Scan for the cell matching the given text and deliver its [X, Y] coordinate at center. 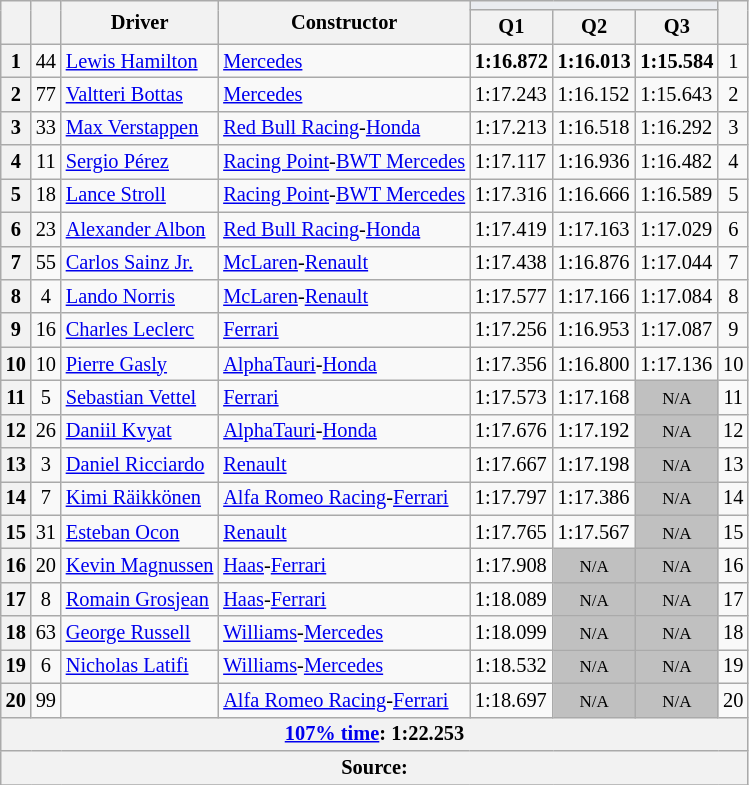
1:17.084 [676, 296]
Q1 [512, 27]
1:17.243 [512, 94]
1:17.087 [676, 330]
1:16.292 [676, 128]
Lando Norris [140, 296]
Lance Stroll [140, 195]
Sebastian Vettel [140, 397]
1:16.953 [594, 330]
Carlos Sainz Jr. [140, 263]
1:17.168 [594, 397]
1:17.029 [676, 229]
1:18.532 [512, 666]
1:15.584 [676, 61]
Kevin Magnussen [140, 565]
Charles Leclerc [140, 330]
Esteban Ocon [140, 532]
107% time: 1:22.253 [375, 734]
Daniil Kvyat [140, 431]
Q3 [676, 27]
1:17.908 [512, 565]
Pierre Gasly [140, 364]
1:17.386 [594, 498]
1:17.567 [594, 532]
1:17.166 [594, 296]
1:17.577 [512, 296]
Constructor [344, 22]
George Russell [140, 633]
1:16.936 [594, 162]
1:18.089 [512, 599]
1:16.800 [594, 364]
1:17.213 [512, 128]
26 [46, 431]
1:16.589 [676, 195]
1:17.256 [512, 330]
Nicholas Latifi [140, 666]
1:18.697 [512, 700]
1:17.192 [594, 431]
1:16.013 [594, 61]
1:17.676 [512, 431]
33 [46, 128]
1:17.765 [512, 532]
1:16.876 [594, 263]
77 [46, 94]
44 [46, 61]
31 [46, 532]
Max Verstappen [140, 128]
Sergio Pérez [140, 162]
1:17.117 [512, 162]
Kimi Räikkönen [140, 498]
1:16.152 [594, 94]
1:17.667 [512, 465]
1:17.438 [512, 263]
1:16.872 [512, 61]
Lewis Hamilton [140, 61]
Valtteri Bottas [140, 94]
1:18.099 [512, 633]
Romain Grosjean [140, 599]
Driver [140, 22]
23 [46, 229]
1:17.419 [512, 229]
1:17.044 [676, 263]
1:17.198 [594, 465]
1:17.136 [676, 364]
Source: [375, 767]
1:16.518 [594, 128]
1:17.356 [512, 364]
Q2 [594, 27]
1:17.573 [512, 397]
99 [46, 700]
63 [46, 633]
1:17.163 [594, 229]
55 [46, 263]
Alexander Albon [140, 229]
Daniel Ricciardo [140, 465]
1:16.482 [676, 162]
1:17.797 [512, 498]
1:16.666 [594, 195]
1:15.643 [676, 94]
1:17.316 [512, 195]
